Search for the cell housing the specified text and yield its [X, Y] center coordinate. 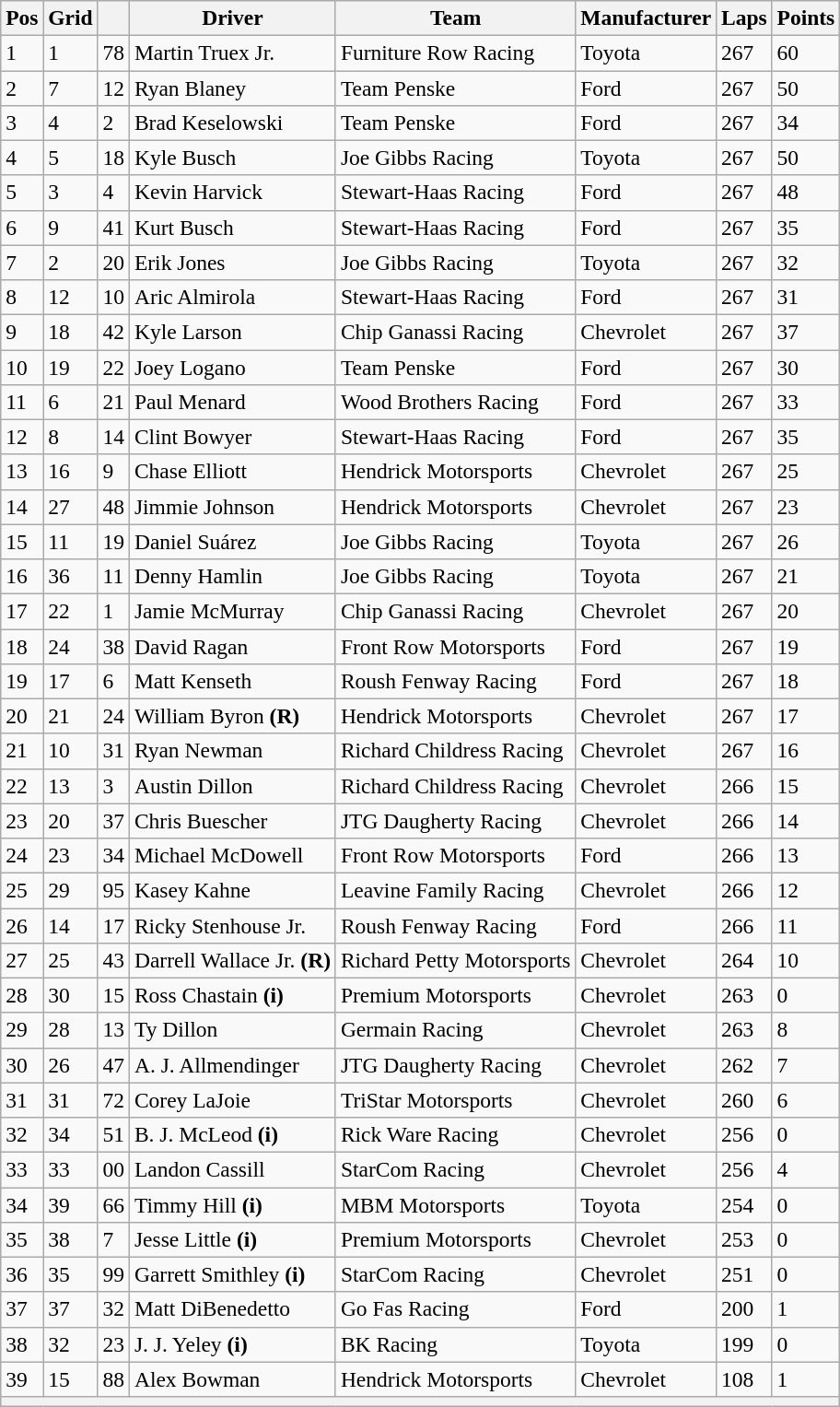
Points [806, 18]
Corey LaJoie [232, 1100]
Matt DiBenedetto [232, 1309]
108 [744, 1379]
262 [744, 1065]
199 [744, 1344]
BK Racing [455, 1344]
51 [113, 1134]
Rick Ware Racing [455, 1134]
66 [113, 1204]
Denny Hamlin [232, 576]
200 [744, 1309]
Grid [70, 18]
00 [113, 1169]
254 [744, 1204]
Jesse Little (i) [232, 1239]
Ty Dillon [232, 1030]
251 [744, 1274]
Leavine Family Racing [455, 890]
William Byron (R) [232, 716]
Brad Keselowski [232, 123]
Daniel Suárez [232, 542]
Garrett Smithley (i) [232, 1274]
Ricky Stenhouse Jr. [232, 925]
Driver [232, 18]
Erik Jones [232, 263]
260 [744, 1100]
Pos [22, 18]
Wood Brothers Racing [455, 402]
A. J. Allmendinger [232, 1065]
Manufacturer [647, 18]
Darrell Wallace Jr. (R) [232, 960]
Richard Petty Motorsports [455, 960]
Timmy Hill (i) [232, 1204]
TriStar Motorsports [455, 1100]
95 [113, 890]
Kurt Busch [232, 228]
Furniture Row Racing [455, 53]
Michael McDowell [232, 855]
Kevin Harvick [232, 193]
47 [113, 1065]
253 [744, 1239]
42 [113, 332]
MBM Motorsports [455, 1204]
Go Fas Racing [455, 1309]
Kyle Larson [232, 332]
Chris Buescher [232, 821]
Laps [744, 18]
Kyle Busch [232, 158]
Joey Logano [232, 367]
264 [744, 960]
Austin Dillon [232, 786]
Ross Chastain (i) [232, 995]
72 [113, 1100]
Jimmie Johnson [232, 507]
Chase Elliott [232, 472]
Clint Bowyer [232, 437]
Ryan Blaney [232, 88]
Kasey Kahne [232, 890]
Alex Bowman [232, 1379]
88 [113, 1379]
J. J. Yeley (i) [232, 1344]
Martin Truex Jr. [232, 53]
Ryan Newman [232, 751]
Team [455, 18]
Matt Kenseth [232, 681]
99 [113, 1274]
60 [806, 53]
B. J. McLeod (i) [232, 1134]
Landon Cassill [232, 1169]
Germain Racing [455, 1030]
43 [113, 960]
41 [113, 228]
78 [113, 53]
Paul Menard [232, 402]
Aric Almirola [232, 297]
David Ragan [232, 646]
Jamie McMurray [232, 611]
